Locate the cell with the specified text and output its (x, y) center coordinate. 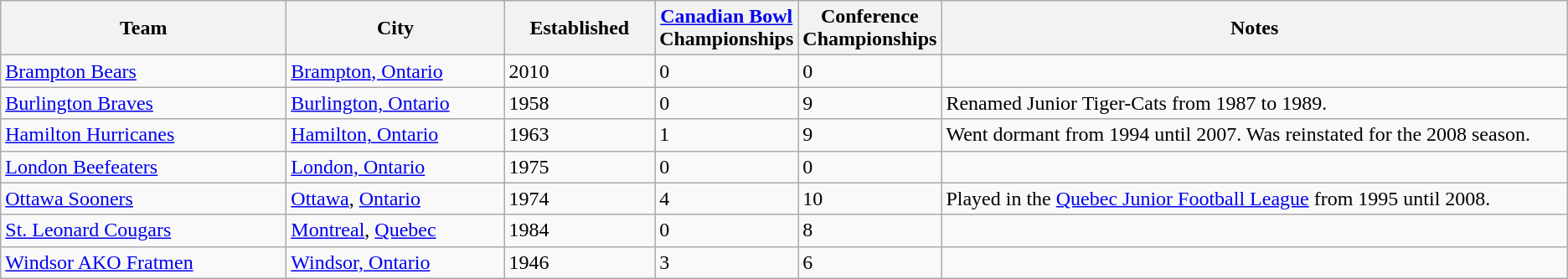
Hamilton Hurricanes (144, 135)
Brampton, Ontario (395, 71)
Windsor, Ontario (395, 262)
6 (869, 262)
City (395, 28)
1984 (580, 230)
Burlington, Ontario (395, 103)
Conference Championships (869, 28)
2010 (580, 71)
1963 (580, 135)
Went dormant from 1994 until 2007. Was reinstated for the 2008 season. (1255, 135)
1975 (580, 167)
1946 (580, 262)
Established (580, 28)
St. Leonard Cougars (144, 230)
Renamed Junior Tiger-Cats from 1987 to 1989. (1255, 103)
Canadian Bowl Championships (727, 28)
Hamilton, Ontario (395, 135)
1974 (580, 199)
Ottawa, Ontario (395, 199)
8 (869, 230)
Montreal, Quebec (395, 230)
1958 (580, 103)
Notes (1255, 28)
Windsor AKO Fratmen (144, 262)
4 (727, 199)
London, Ontario (395, 167)
Played in the Quebec Junior Football League from 1995 until 2008. (1255, 199)
Burlington Braves (144, 103)
3 (727, 262)
Team (144, 28)
Brampton Bears (144, 71)
10 (869, 199)
1 (727, 135)
London Beefeaters (144, 167)
Ottawa Sooners (144, 199)
